Return [x, y] of the center of cell containing provided text 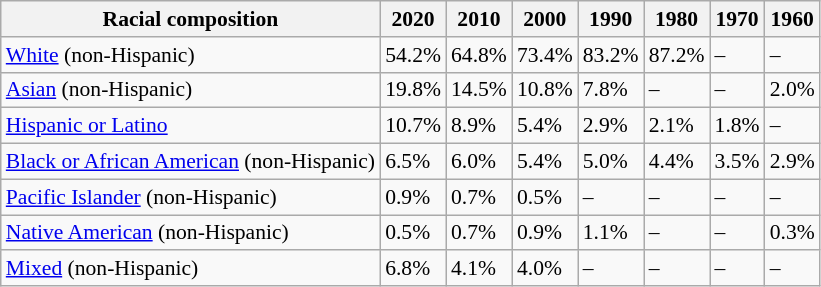
7.8% [611, 90]
Black or African American (non-Hispanic) [190, 162]
2020 [413, 19]
8.9% [479, 126]
4.4% [677, 162]
10.8% [545, 90]
4.0% [545, 269]
6.0% [479, 162]
1990 [611, 19]
Native American (non-Hispanic) [190, 233]
Hispanic or Latino [190, 126]
1980 [677, 19]
64.8% [479, 55]
14.5% [479, 90]
0.3% [792, 233]
1.1% [611, 233]
6.5% [413, 162]
2.1% [677, 126]
2000 [545, 19]
1.8% [738, 126]
6.8% [413, 269]
2010 [479, 19]
73.4% [545, 55]
White (non-Hispanic) [190, 55]
1970 [738, 19]
Racial composition [190, 19]
Asian (non-Hispanic) [190, 90]
4.1% [479, 269]
10.7% [413, 126]
Mixed (non-Hispanic) [190, 269]
1960 [792, 19]
Pacific Islander (non-Hispanic) [190, 197]
19.8% [413, 90]
54.2% [413, 55]
3.5% [738, 162]
5.0% [611, 162]
2.0% [792, 90]
87.2% [677, 55]
83.2% [611, 55]
